Find where the given text appears and provide that cell's center as [X, Y] coordinate. 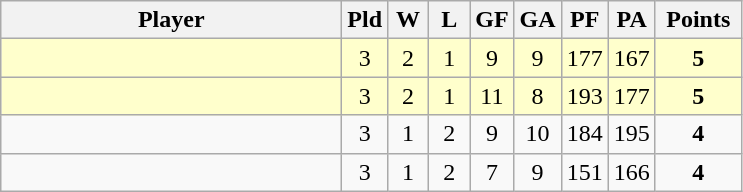
184 [584, 134]
GA [538, 20]
11 [492, 96]
167 [632, 58]
Points [698, 20]
10 [538, 134]
PF [584, 20]
Player [172, 20]
L [450, 20]
Pld [365, 20]
GF [492, 20]
8 [538, 96]
151 [584, 172]
PA [632, 20]
W [408, 20]
7 [492, 172]
195 [632, 134]
193 [584, 96]
166 [632, 172]
